Search for the cell housing the specified text and yield its [x, y] center coordinate. 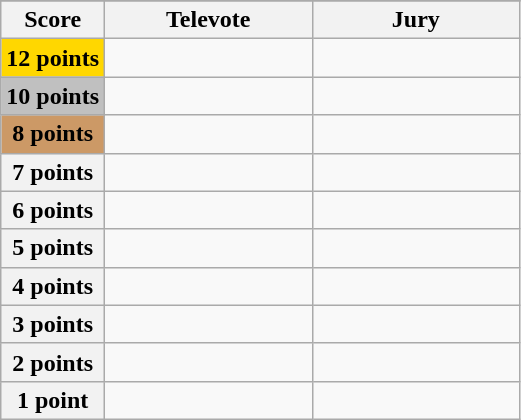
Televote [209, 20]
3 points [53, 324]
4 points [53, 286]
2 points [53, 362]
8 points [53, 134]
6 points [53, 210]
5 points [53, 248]
12 points [53, 58]
1 point [53, 400]
Score [53, 20]
10 points [53, 96]
7 points [53, 172]
Jury [416, 20]
